Identify which cell holds the provided text, then report its (x, y) central coordinate. 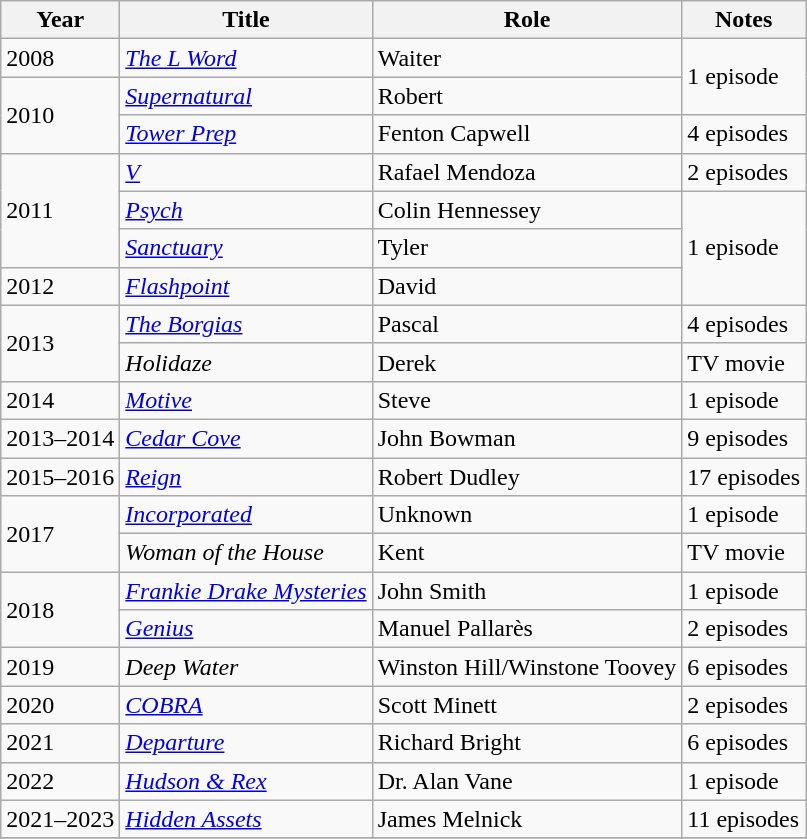
Unknown (527, 515)
2018 (60, 610)
2013 (60, 343)
Pascal (527, 324)
Cedar Cove (246, 438)
2011 (60, 210)
2017 (60, 534)
COBRA (246, 705)
Waiter (527, 58)
Departure (246, 743)
Robert (527, 96)
Woman of the House (246, 553)
2014 (60, 400)
The Borgias (246, 324)
Holidaze (246, 362)
9 episodes (744, 438)
2015–2016 (60, 477)
Title (246, 20)
2019 (60, 667)
17 episodes (744, 477)
Tower Prep (246, 134)
Motive (246, 400)
Fenton Capwell (527, 134)
Hudson & Rex (246, 781)
The L Word (246, 58)
Supernatural (246, 96)
Genius (246, 629)
David (527, 286)
Hidden Assets (246, 819)
Manuel Pallarès (527, 629)
Robert Dudley (527, 477)
2013–2014 (60, 438)
Psych (246, 210)
2010 (60, 115)
2008 (60, 58)
11 episodes (744, 819)
John Bowman (527, 438)
Flashpoint (246, 286)
Notes (744, 20)
Winston Hill/Winstone Toovey (527, 667)
Dr. Alan Vane (527, 781)
Kent (527, 553)
2022 (60, 781)
James Melnick (527, 819)
Year (60, 20)
Tyler (527, 248)
Derek (527, 362)
Scott Minett (527, 705)
John Smith (527, 591)
V (246, 172)
Role (527, 20)
Sanctuary (246, 248)
2020 (60, 705)
Steve (527, 400)
Richard Bright (527, 743)
2021–2023 (60, 819)
Incorporated (246, 515)
Colin Hennessey (527, 210)
Frankie Drake Mysteries (246, 591)
Reign (246, 477)
2012 (60, 286)
Deep Water (246, 667)
2021 (60, 743)
Rafael Mendoza (527, 172)
